Locate the cell with the specified text and output its (x, y) center coordinate. 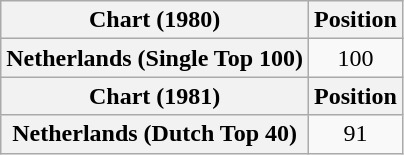
100 (356, 58)
Chart (1981) (155, 96)
Netherlands (Single Top 100) (155, 58)
Chart (1980) (155, 20)
91 (356, 134)
Netherlands (Dutch Top 40) (155, 134)
